Extract the [x, y] coordinate from the center of the cell holding the provided text.  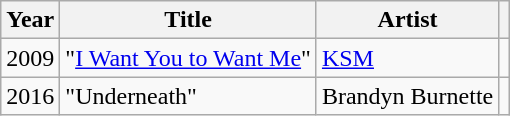
2009 [30, 58]
Artist [407, 20]
Brandyn Burnette [407, 96]
KSM [407, 58]
"Underneath" [188, 96]
Title [188, 20]
"I Want You to Want Me" [188, 58]
2016 [30, 96]
Year [30, 20]
